Search for the cell housing the specified text and yield its (X, Y) center coordinate. 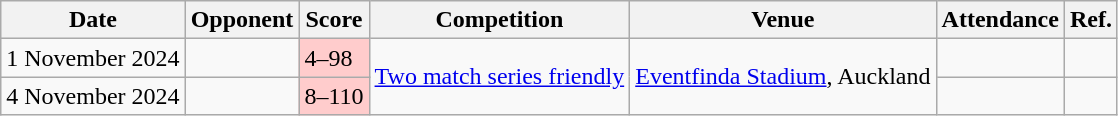
Date (93, 20)
4 November 2024 (93, 96)
8–110 (334, 96)
Venue (783, 20)
Score (334, 20)
1 November 2024 (93, 58)
Ref. (1090, 20)
Two match series friendly (500, 77)
Opponent (242, 20)
Attendance (1000, 20)
4–98 (334, 58)
Eventfinda Stadium, Auckland (783, 77)
Competition (500, 20)
